Detect which cell encompasses the target text, then output its [X, Y] center coordinate. 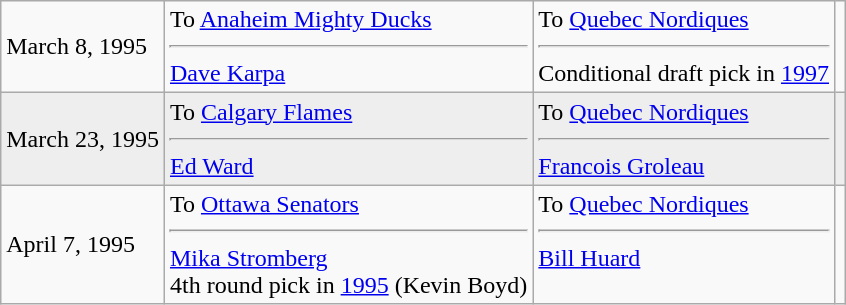
March 8, 1995 [83, 47]
To Quebec NordiquesFrancois Groleau [684, 139]
March 23, 1995 [83, 139]
To Ottawa SenatorsMika Stromberg 4th round pick in 1995 (Kevin Boyd) [348, 244]
To Calgary FlamesEd Ward [348, 139]
To Quebec NordiquesConditional draft pick in 1997 [684, 47]
To Anaheim Mighty DucksDave Karpa [348, 47]
April 7, 1995 [83, 244]
To Quebec NordiquesBill Huard [684, 244]
